From the cell containing the given text, extract its center point as (X, Y) coordinate. 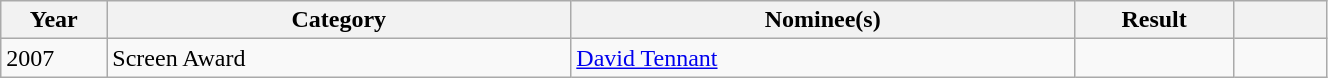
Year (54, 20)
Result (1154, 20)
David Tennant (823, 58)
Nominee(s) (823, 20)
Screen Award (339, 58)
2007 (54, 58)
Category (339, 20)
